Return the [x, y] coordinate for the center point of the cell that contains the specified text.  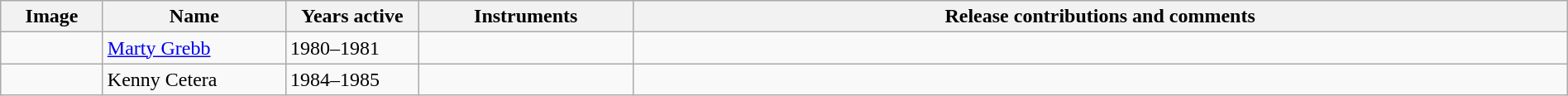
Release contributions and comments [1100, 17]
Image [52, 17]
Name [194, 17]
1980–1981 [352, 48]
Instruments [526, 17]
Kenny Cetera [194, 79]
1984–1985 [352, 79]
Years active [352, 17]
Marty Grebb [194, 48]
